Locate the cell with the specified text and output its [X, Y] center coordinate. 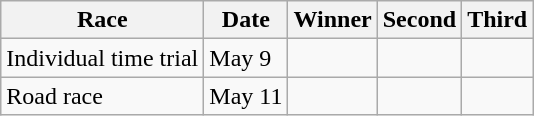
Third [498, 20]
Individual time trial [102, 58]
Second [419, 20]
May 9 [246, 58]
May 11 [246, 96]
Date [246, 20]
Winner [332, 20]
Road race [102, 96]
Race [102, 20]
